Extract the [x, y] coordinate from the center of the cell holding the provided text.  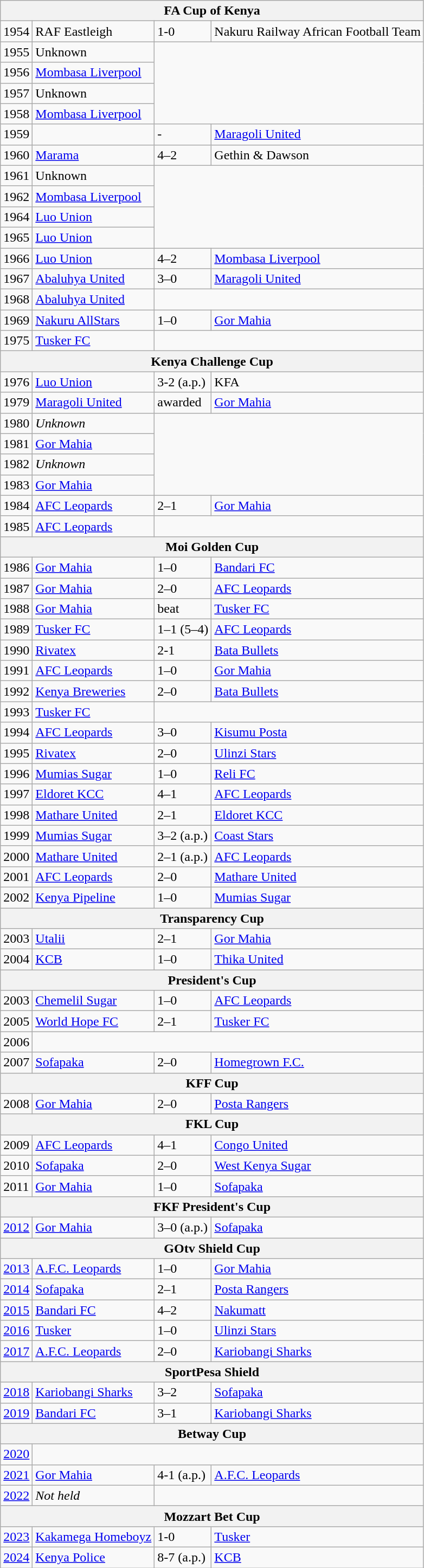
3–0 (a.p.) [183, 1227]
Homegrown F.C. [318, 1062]
Coast Stars [318, 835]
2009 [16, 1145]
KFA [318, 382]
1968 [16, 300]
FA Cup of Kenya [213, 11]
1997 [16, 794]
1–1 (5–4) [183, 630]
1985 [16, 526]
Kakamega Homeboyz [93, 1537]
2004 [16, 960]
Nakuru Railway African Football Team [318, 31]
Marama [93, 155]
1954 [16, 31]
Moi Golden Cup [213, 547]
1965 [16, 237]
1964 [16, 217]
GOtv Shield Cup [213, 1248]
4-1 (a.p.) [183, 1475]
Kenya Pipeline [93, 897]
1996 [16, 774]
West Kenya Sugar [318, 1165]
1975 [16, 341]
2020 [16, 1454]
Betway Cup [213, 1434]
RAF Eastleigh [93, 31]
1986 [16, 567]
1955 [16, 52]
1989 [16, 630]
Congo United [318, 1145]
2021 [16, 1475]
2007 [16, 1062]
2005 [16, 1021]
1999 [16, 835]
1966 [16, 258]
1957 [16, 93]
3-2 (a.p.) [183, 382]
2018 [16, 1392]
- [183, 134]
1981 [16, 444]
Nakumatt [318, 1310]
2023 [16, 1537]
2-1 [183, 650]
FKF President's Cup [213, 1207]
awarded [183, 403]
Reli FC [318, 774]
1992 [16, 691]
1990 [16, 650]
1969 [16, 320]
1998 [16, 815]
Utalii [93, 939]
Thika United [318, 960]
2013 [16, 1269]
1959 [16, 134]
2016 [16, 1331]
2012 [16, 1227]
1967 [16, 279]
Chemelil Sugar [93, 1001]
Kisumu Posta [318, 733]
Gethin & Dawson [318, 155]
World Hope FC [93, 1021]
1993 [16, 712]
Mozzart Bet Cup [213, 1516]
2006 [16, 1042]
2015 [16, 1310]
Kenya Challenge Cup [213, 361]
2008 [16, 1104]
1956 [16, 73]
1984 [16, 506]
1987 [16, 588]
President's Cup [213, 980]
KFF Cup [213, 1083]
1994 [16, 733]
1983 [16, 485]
1995 [16, 753]
2017 [16, 1351]
1961 [16, 176]
beat [183, 609]
1958 [16, 114]
1976 [16, 382]
2001 [16, 877]
3–2 [183, 1392]
2019 [16, 1413]
2010 [16, 1165]
1991 [16, 671]
1960 [16, 155]
1962 [16, 196]
FKL Cup [213, 1124]
Kenya Breweries [93, 691]
1980 [16, 423]
1982 [16, 464]
3–1 [183, 1413]
Not held [93, 1495]
Transparency Cup [213, 918]
2014 [16, 1290]
Nakuru AllStars [93, 320]
2000 [16, 856]
2–1 (a.p.) [183, 856]
2022 [16, 1495]
SportPesa Shield [213, 1372]
2011 [16, 1186]
3–2 (a.p.) [183, 835]
8-7 (a.p.) [183, 1557]
1979 [16, 403]
2024 [16, 1557]
2002 [16, 897]
Kenya Police [93, 1557]
1988 [16, 609]
